From the cell containing the given text, extract its center point as [X, Y] coordinate. 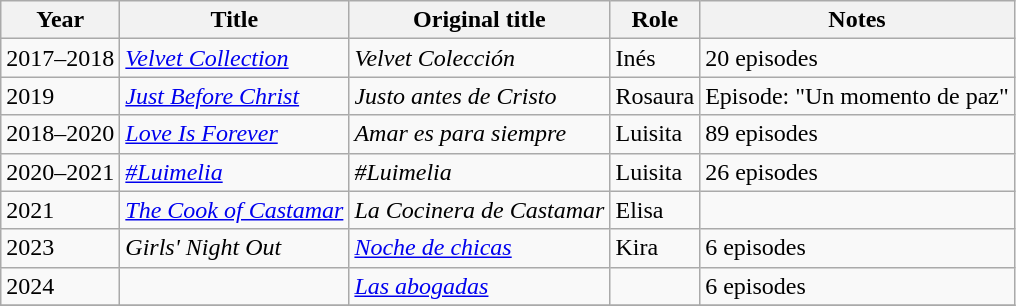
2020–2021 [60, 172]
2021 [60, 210]
Amar es para siempre [480, 134]
Notes [858, 20]
Rosaura [655, 96]
89 episodes [858, 134]
Girls' Night Out [234, 248]
Kira [655, 248]
Elisa [655, 210]
La Cocinera de Castamar [480, 210]
Noche de chicas [480, 248]
26 episodes [858, 172]
Episode: "Un momento de paz" [858, 96]
Velvet Collection [234, 58]
Role [655, 20]
Love Is Forever [234, 134]
2023 [60, 248]
2017–2018 [60, 58]
2019 [60, 96]
Original title [480, 20]
Inés [655, 58]
Las abogadas [480, 286]
20 episodes [858, 58]
Year [60, 20]
The Cook of Castamar [234, 210]
Velvet Colección [480, 58]
2024 [60, 286]
2018–2020 [60, 134]
Title [234, 20]
Just Before Christ [234, 96]
Justo antes de Cristo [480, 96]
